Pinpoint the cell where the given text exists, returning its (X, Y) midpoint coordinate. 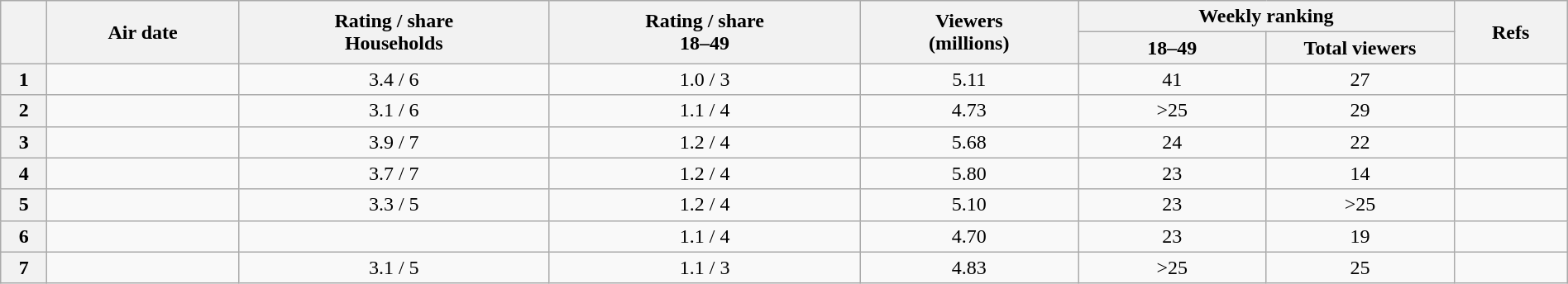
Weekly ranking (1267, 17)
Refs (1510, 32)
Air date (143, 32)
5.11 (969, 79)
5.80 (969, 173)
7 (24, 267)
3.7 / 7 (394, 173)
2 (24, 111)
5.68 (969, 142)
14 (1360, 173)
27 (1360, 79)
Viewers(millions) (969, 32)
4.83 (969, 267)
22 (1360, 142)
6 (24, 236)
Rating / share18–49 (705, 32)
18–49 (1173, 48)
29 (1360, 111)
24 (1173, 142)
3.4 / 6 (394, 79)
1 (24, 79)
5 (24, 205)
Rating / shareHouseholds (394, 32)
3.9 / 7 (394, 142)
4.70 (969, 236)
25 (1360, 267)
4.73 (969, 111)
3 (24, 142)
5.10 (969, 205)
3.1 / 6 (394, 111)
1.0 / 3 (705, 79)
19 (1360, 236)
Total viewers (1360, 48)
3.3 / 5 (394, 205)
41 (1173, 79)
3.1 / 5 (394, 267)
4 (24, 173)
1.1 / 3 (705, 267)
